Determine the (x, y) coordinate at the center of the cell enclosing the given text.  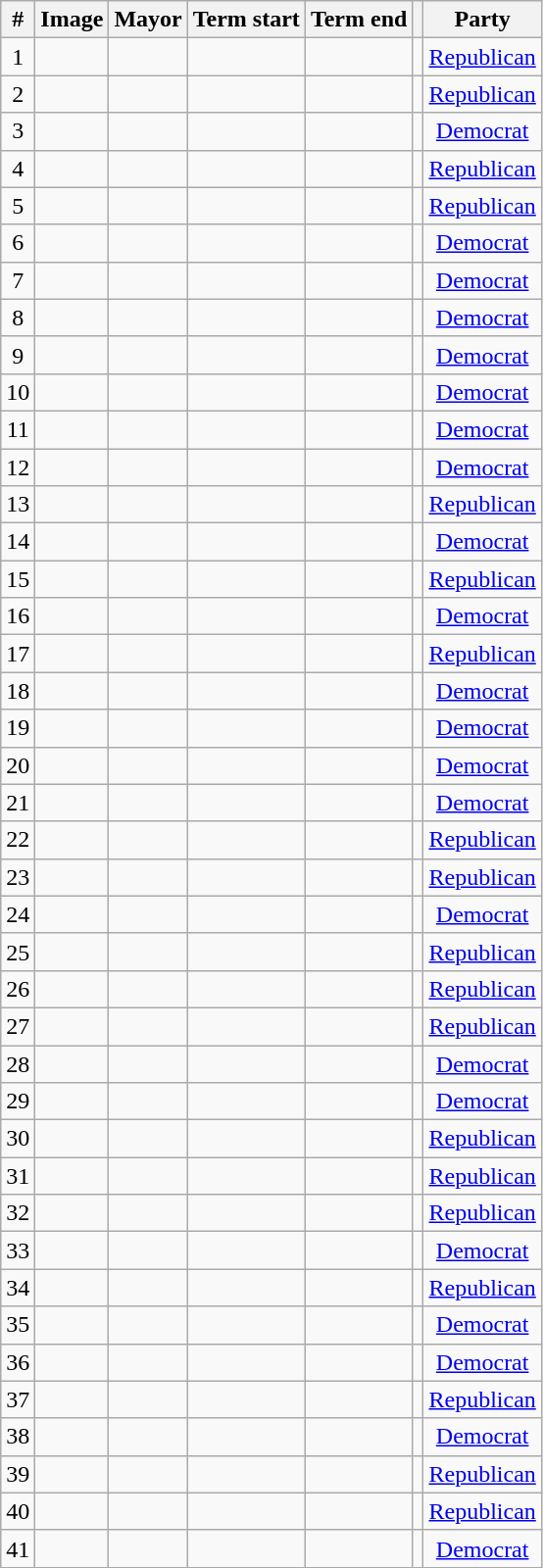
Party (482, 20)
26 (18, 989)
36 (18, 1362)
19 (18, 728)
21 (18, 803)
8 (18, 318)
34 (18, 1288)
15 (18, 579)
7 (18, 280)
12 (18, 467)
33 (18, 1250)
11 (18, 429)
9 (18, 355)
4 (18, 169)
13 (18, 505)
20 (18, 765)
28 (18, 1063)
Mayor (148, 20)
3 (18, 131)
32 (18, 1213)
6 (18, 243)
14 (18, 542)
Term start (246, 20)
37 (18, 1399)
1 (18, 57)
24 (18, 914)
22 (18, 840)
18 (18, 691)
5 (18, 206)
25 (18, 952)
17 (18, 654)
27 (18, 1026)
10 (18, 392)
# (18, 20)
35 (18, 1325)
16 (18, 616)
39 (18, 1474)
40 (18, 1511)
30 (18, 1139)
41 (18, 1548)
Term end (359, 20)
Image (73, 20)
31 (18, 1176)
2 (18, 94)
38 (18, 1437)
23 (18, 877)
29 (18, 1102)
